Locate the cell with the specified text and output its [X, Y] center coordinate. 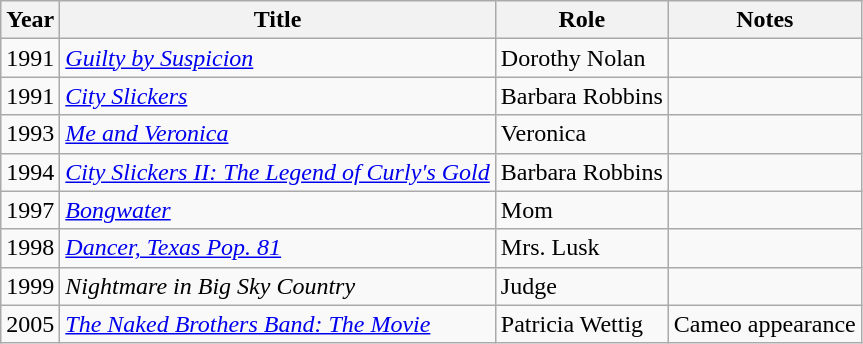
2005 [30, 324]
Dancer, Texas Pop. 81 [278, 248]
Title [278, 20]
Notes [764, 20]
1993 [30, 134]
1997 [30, 210]
1998 [30, 248]
Cameo appearance [764, 324]
Year [30, 20]
Patricia Wettig [582, 324]
Nightmare in Big Sky Country [278, 286]
1999 [30, 286]
City Slickers [278, 96]
The Naked Brothers Band: The Movie [278, 324]
Me and Veronica [278, 134]
Bongwater [278, 210]
Mom [582, 210]
Role [582, 20]
Guilty by Suspicion [278, 58]
Judge [582, 286]
1994 [30, 172]
Dorothy Nolan [582, 58]
Mrs. Lusk [582, 248]
City Slickers II: The Legend of Curly's Gold [278, 172]
Veronica [582, 134]
